Return [x, y] of the center of cell containing provided text 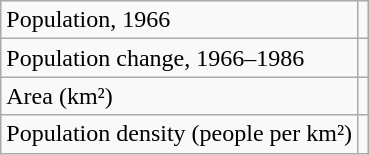
Population, 1966 [180, 20]
Population density (people per km²) [180, 134]
Area (km²) [180, 96]
Population change, 1966–1986 [180, 58]
